Identify which cell holds the provided text, then report its [x, y] central coordinate. 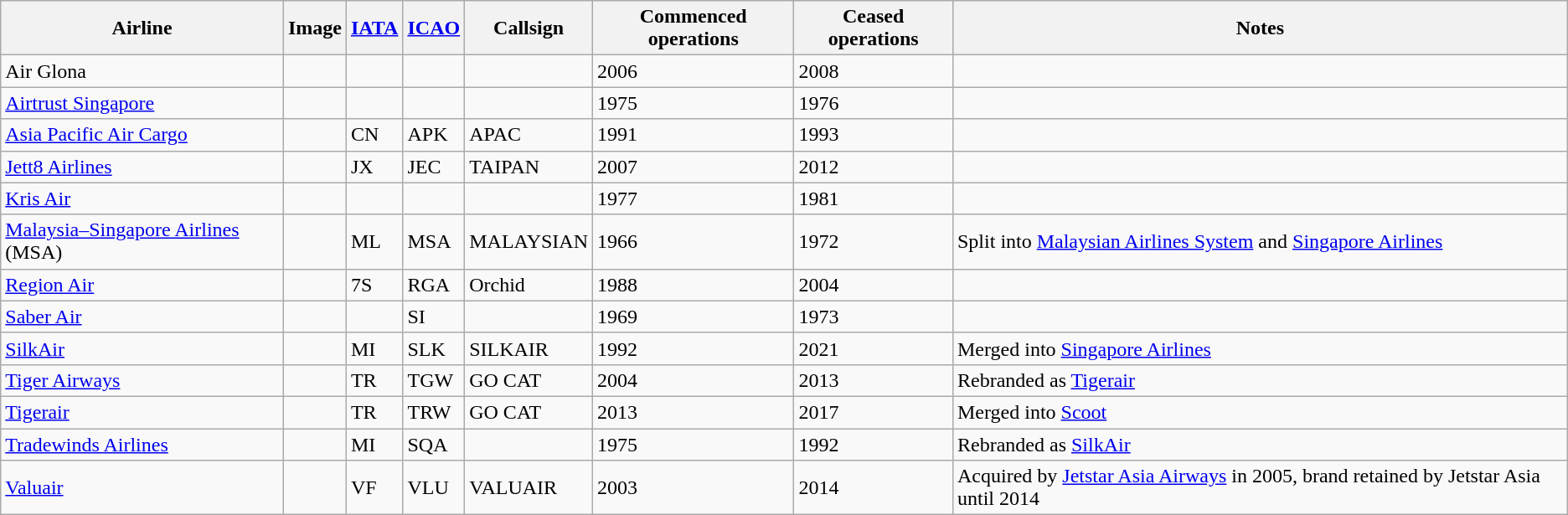
Callsign [529, 28]
Airtrust Singapore [142, 103]
VF [374, 487]
Jett8 Airlines [142, 167]
MSA [434, 241]
2017 [874, 412]
2008 [874, 71]
JX [374, 167]
1969 [694, 317]
Merged into Singapore Airlines [1260, 348]
SI [434, 317]
1981 [874, 198]
2012 [874, 167]
SLK [434, 348]
Valuair [142, 487]
Split into Malaysian Airlines System and Singapore Airlines [1260, 241]
Air Glona [142, 71]
IATA [374, 28]
Asia Pacific Air Cargo [142, 135]
1991 [694, 135]
Merged into Scoot [1260, 412]
Tradewinds Airlines [142, 445]
Ceased operations [874, 28]
2021 [874, 348]
TRW [434, 412]
JEC [434, 167]
MALAYSIAN [529, 241]
RGA [434, 285]
1977 [694, 198]
SQA [434, 445]
Region Air [142, 285]
Kris Air [142, 198]
Malaysia–Singapore Airlines (MSA) [142, 241]
Notes [1260, 28]
Orchid [529, 285]
1993 [874, 135]
2003 [694, 487]
7S [374, 285]
1966 [694, 241]
2014 [874, 487]
Rebranded as Tigerair [1260, 380]
1988 [694, 285]
Rebranded as SilkAir [1260, 445]
Tiger Airways [142, 380]
APK [434, 135]
APAC [529, 135]
Commenced operations [694, 28]
TAIPAN [529, 167]
2007 [694, 167]
1976 [874, 103]
SILKAIR [529, 348]
Airline [142, 28]
ML [374, 241]
SilkAir [142, 348]
Saber Air [142, 317]
Acquired by Jetstar Asia Airways in 2005, brand retained by Jetstar Asia until 2014 [1260, 487]
ICAO [434, 28]
VALUAIR [529, 487]
Tigerair [142, 412]
2006 [694, 71]
1972 [874, 241]
1973 [874, 317]
TGW [434, 380]
VLU [434, 487]
CN [374, 135]
Image [315, 28]
